Return the [x, y] coordinate for the center point of the cell that contains the specified text.  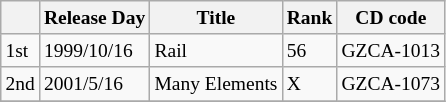
56 [310, 50]
Release Day [94, 18]
1999/10/16 [94, 50]
1st [20, 50]
Many Elements [216, 84]
X [310, 84]
CD code [391, 18]
Rail [216, 50]
2001/5/16 [94, 84]
Rank [310, 18]
GZCA-1073 [391, 84]
Title [216, 18]
2nd [20, 84]
GZCA-1013 [391, 50]
